Return (X, Y) of the center of cell containing provided text 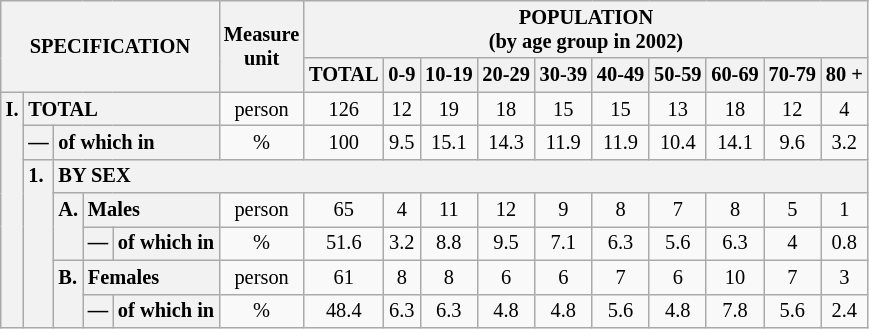
2.4 (844, 311)
48.4 (344, 311)
POPULATION (by age group in 2002) (586, 29)
70-79 (792, 75)
61 (344, 277)
19 (448, 109)
0.8 (844, 243)
I. (12, 210)
9 (564, 210)
B. (68, 294)
65 (344, 210)
SPECIFICATION (110, 46)
20-29 (506, 75)
3 (844, 277)
Measure unit (262, 46)
1. (38, 243)
8.8 (448, 243)
Females (151, 277)
Males (151, 210)
11 (448, 210)
14.1 (734, 142)
10.4 (678, 142)
0-9 (402, 75)
15.1 (448, 142)
40-49 (620, 75)
30-39 (564, 75)
7.1 (564, 243)
10-19 (448, 75)
BY SEX (461, 176)
9.6 (792, 142)
A. (68, 226)
126 (344, 109)
7.8 (734, 311)
1 (844, 210)
80 + (844, 75)
10 (734, 277)
14.3 (506, 142)
60-69 (734, 75)
100 (344, 142)
50-59 (678, 75)
5 (792, 210)
51.6 (344, 243)
13 (678, 109)
